Return (x, y) of the center of cell containing provided text 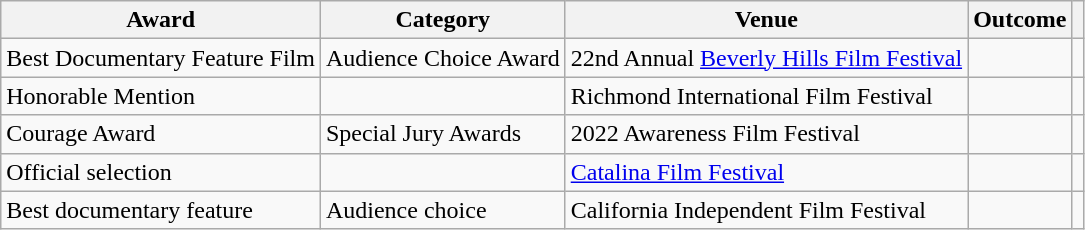
Special Jury Awards (442, 134)
Best Documentary Feature Film (161, 58)
Courage Award (161, 134)
Audience choice (442, 210)
Award (161, 20)
Category (442, 20)
Outcome (1020, 20)
Audience Choice Award (442, 58)
Honorable Mention (161, 96)
Best documentary feature (161, 210)
Official selection (161, 172)
22nd Annual Beverly Hills Film Festival (766, 58)
Richmond International Film Festival (766, 96)
California Independent Film Festival (766, 210)
Venue (766, 20)
Catalina Film Festival (766, 172)
2022 Awareness Film Festival (766, 134)
